Return (x, y) of the center of cell containing provided text 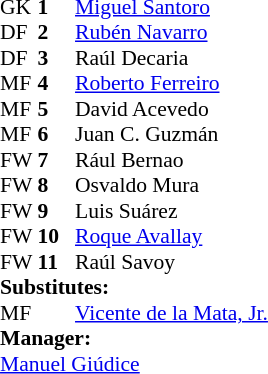
5 (57, 109)
Juan C. Guzmán (172, 135)
2 (57, 33)
Luis Suárez (172, 211)
Roque Avallay (172, 237)
4 (57, 83)
8 (57, 185)
Rubén Navarro (172, 33)
Osvaldo Mura (172, 185)
10 (57, 237)
Rául Bernao (172, 160)
3 (57, 58)
Manager: (134, 339)
Raúl Savoy (172, 262)
7 (57, 160)
Roberto Ferreiro (172, 83)
Raúl Decaria (172, 58)
David Acevedo (172, 109)
9 (57, 211)
6 (57, 135)
11 (57, 262)
Substitutes: (134, 287)
Vicente de la Mata, Jr. (172, 313)
